Capture the cell that displays the provided text and extract its (x, y) central coordinate. 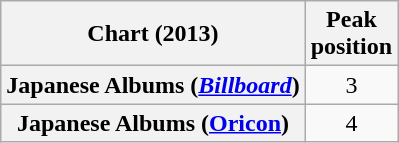
4 (351, 123)
3 (351, 85)
Peak position (351, 34)
Japanese Albums (Billboard) (153, 85)
Japanese Albums (Oricon) (153, 123)
Chart (2013) (153, 34)
